From the cell containing the given text, extract its center point as (X, Y) coordinate. 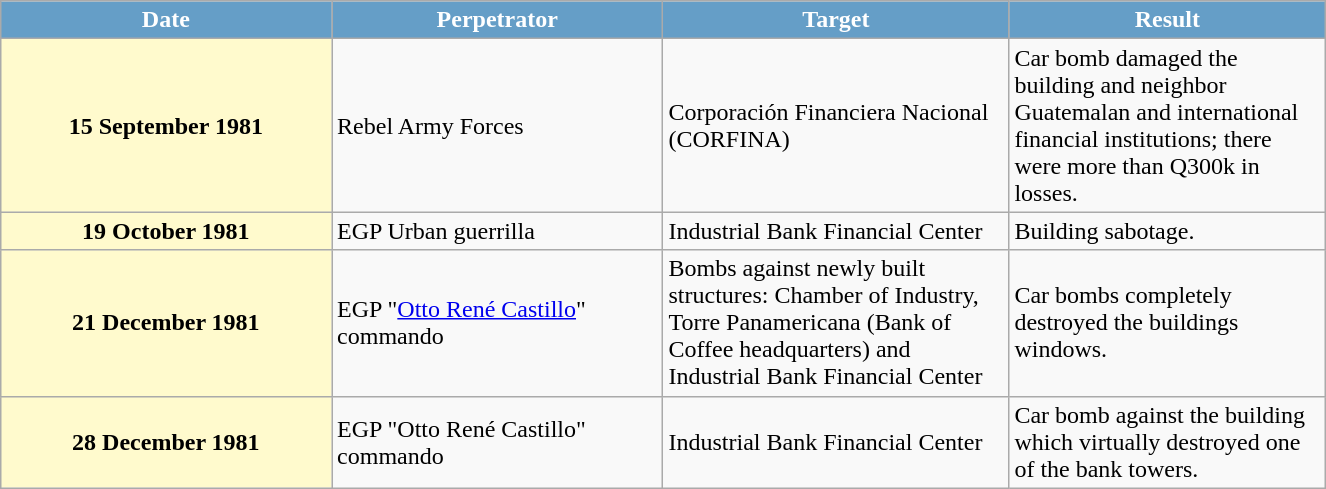
Rebel Army Forces (498, 126)
15 September 1981 (166, 126)
Building sabotage. (1168, 231)
28 December 1981 (166, 442)
19 October 1981 (166, 231)
Corporación Financiera Nacional (CORFINA) (836, 126)
21 December 1981 (166, 323)
Date (166, 20)
Bombs against newly built structures: Chamber of Industry, Torre Panamericana (Bank of Coffee headquarters) and Industrial Bank Financial Center (836, 323)
Target (836, 20)
Car bomb damaged the building and neighbor Guatemalan and international financial institutions; there were more than Q300k in losses. (1168, 126)
EGP Urban guerrilla (498, 231)
Car bomb against the building which virtually destroyed one of the bank towers. (1168, 442)
Car bombs completely destroyed the buildings windows. (1168, 323)
Perpetrator (498, 20)
Result (1168, 20)
